Identify which cell holds the provided text, then report its (X, Y) central coordinate. 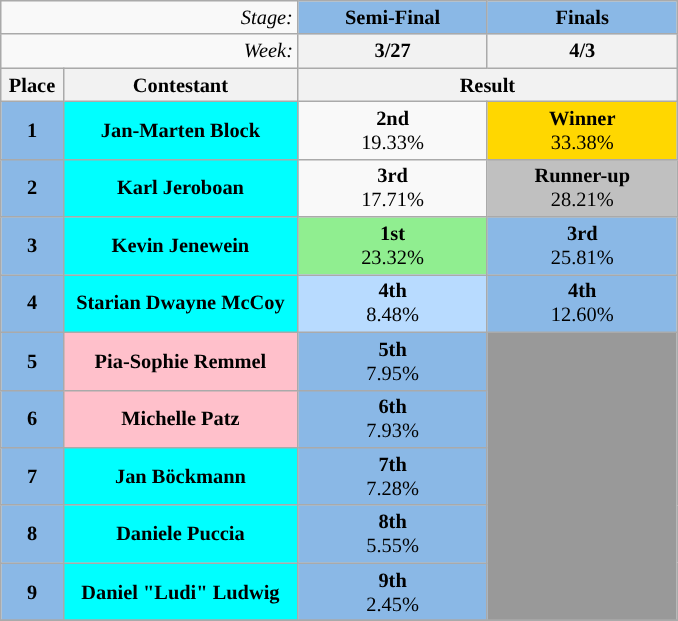
2 (32, 188)
Finals (582, 17)
Daniele Puccia (180, 534)
2nd19.33% (393, 130)
Contestant (180, 85)
1st23.32% (393, 246)
Semi-Final (393, 17)
3rd17.71% (393, 188)
Kevin Jenewein (180, 246)
Stage: (150, 17)
Pia-Sophie Remmel (180, 361)
4 (32, 303)
7 (32, 476)
8th5.55% (393, 534)
Starian Dwayne McCoy (180, 303)
Runner-up28.21% (582, 188)
Place (32, 85)
Karl Jeroboan (180, 188)
Week: (150, 51)
5 (32, 361)
4th12.60% (582, 303)
4th8.48% (393, 303)
Daniel "Ludi" Ludwig (180, 592)
1 (32, 130)
4/3 (582, 51)
3/27 (393, 51)
3 (32, 246)
8 (32, 534)
3rd25.81% (582, 246)
Jan Böckmann (180, 476)
9th2.45% (393, 592)
Jan-Marten Block (180, 130)
9 (32, 592)
7th7.28% (393, 476)
Michelle Patz (180, 419)
5th7.95% (393, 361)
Winner33.38% (582, 130)
6 (32, 419)
6th7.93% (393, 419)
Result (488, 85)
